Search for the cell housing the specified text and yield its (x, y) center coordinate. 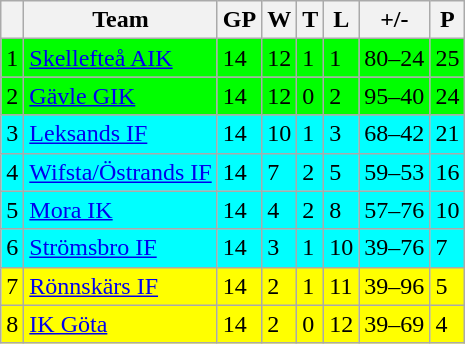
Skellefteå AIK (120, 58)
Rönnskärs IF (120, 286)
Leksands IF (120, 134)
59–53 (394, 172)
P (448, 20)
W (280, 20)
6 (12, 248)
39–96 (394, 286)
95–40 (394, 96)
80–24 (394, 58)
Mora IK (120, 210)
21 (448, 134)
Strömsbro IF (120, 248)
57–76 (394, 210)
16 (448, 172)
68–42 (394, 134)
39–69 (394, 324)
T (310, 20)
25 (448, 58)
Team (120, 20)
39–76 (394, 248)
L (342, 20)
+/- (394, 20)
GP (239, 20)
24 (448, 96)
Wifsta/Östrands IF (120, 172)
11 (342, 286)
Gävle GIK (120, 96)
IK Göta (120, 324)
